Identify which cell holds the provided text, then report its (X, Y) central coordinate. 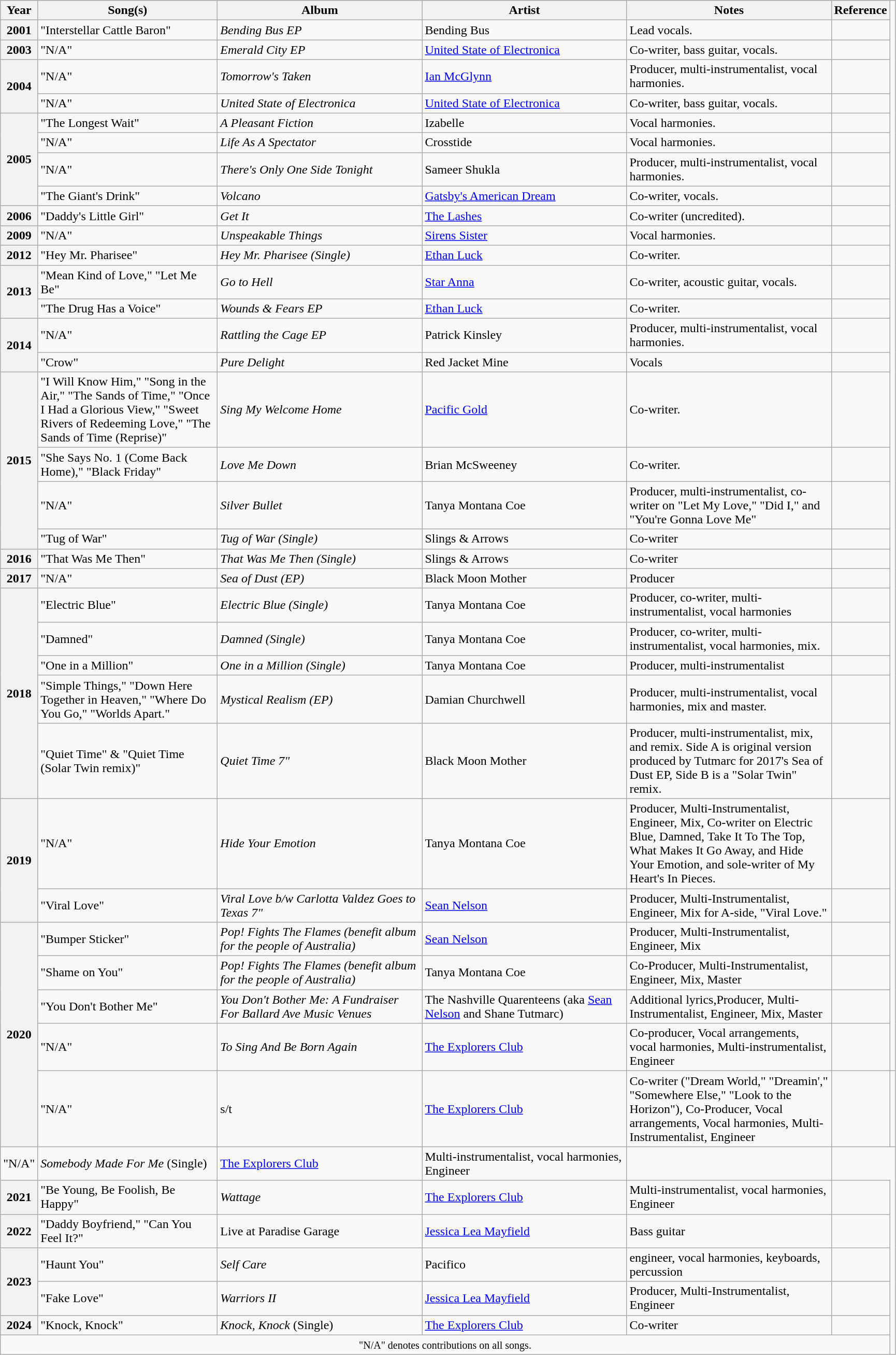
Producer, multi-instrumentalist, vocal harmonies, mix and master. (729, 699)
Co-writer, acoustic guitar, vocals. (729, 282)
"Tug of War" (127, 539)
s/t (320, 1109)
One in a Million (Single) (320, 665)
Crosstide (524, 142)
"Daddy Boyfriend," "Can You Feel It?" (127, 1231)
Lead vocals. (729, 30)
2013 (19, 292)
"You Don't Bother Me" (127, 1006)
Co-producer, Vocal arrangements, vocal harmonies, Multi-instrumentalist, Engineer (729, 1047)
"Shame on You" (127, 973)
2020 (19, 1034)
Producer, multi-instrumentalist, co-writer on "Let My Love," "Did I," and "You're Gonna Love Me" (729, 505)
Mystical Realism (EP) (320, 699)
2022 (19, 1231)
Brian McSweeney (524, 464)
2018 (19, 693)
"Be Young, Be Foolish, Be Happy" (127, 1197)
Unspeakable Things (320, 235)
Self Care (320, 1264)
"Fake Love" (127, 1299)
The Nashville Quarenteens (aka Sean Nelson and Shane Tutmarc) (524, 1006)
There's Only One Side Tonight (320, 169)
Co-writer (uncredited). (729, 216)
Sea of Dust (EP) (320, 578)
Hide Your Emotion (320, 844)
Co-Producer, Multi-Instrumentalist, Engineer, Mix, Master (729, 973)
Love Me Down (320, 464)
Gatsby's American Dream (524, 196)
"Quiet Time" & "Quiet Time (Solar Twin remix)" (127, 761)
"Daddy's Little Girl" (127, 216)
"The Longest Wait" (127, 123)
Song(s) (127, 10)
"Haunt You" (127, 1264)
Quiet Time 7" (320, 761)
Artist (524, 10)
The Lashes (524, 216)
Patrick Kinsley (524, 336)
"Bumper Sticker" (127, 939)
Silver Bullet (320, 505)
Producer, co-writer, multi-instrumentalist, vocal harmonies, mix. (729, 638)
A Pleasant Fiction (320, 123)
engineer, vocal harmonies, keyboards, percussion (729, 1264)
Vocals (729, 362)
2015 (19, 460)
Izabelle (524, 123)
Viral Love b/w Carlotta Valdez Goes to Texas 7" (320, 905)
"One in a Million" (127, 665)
2009 (19, 235)
Warriors II (320, 1299)
"Electric Blue" (127, 605)
2019 (19, 860)
"Viral Love" (127, 905)
"N/A" denotes contributions on all songs. (445, 1345)
Album (320, 10)
Year (19, 10)
Go to Hell (320, 282)
Get It (320, 216)
"The Drug Has a Voice" (127, 309)
That Was Me Then (Single) (320, 559)
Volcano (320, 196)
2014 (19, 345)
"Mean Kind of Love," "Let Me Be" (127, 282)
Sing My Welcome Home (320, 410)
Producer, multi-instrumentalist (729, 665)
Electric Blue (Single) (320, 605)
2003 (19, 50)
Notes (729, 10)
Knock, Knock (Single) (320, 1325)
2016 (19, 559)
"Simple Things," "Down Here Together in Heaven," "Where Do You Go," "Worlds Apart." (127, 699)
Tomorrow's Taken (320, 77)
Red Jacket Mine (524, 362)
Sirens Sister (524, 235)
Hey Mr. Pharisee (Single) (320, 255)
Ian McGlynn (524, 77)
2004 (19, 86)
"Damned" (127, 638)
2001 (19, 30)
2024 (19, 1325)
"That Was Me Then" (127, 559)
"Interstellar Cattle Baron" (127, 30)
Additional lyrics,Producer, Multi-Instrumentalist, Engineer, Mix, Master (729, 1006)
2021 (19, 1197)
Sameer Shukla (524, 169)
Pure Delight (320, 362)
Live at Paradise Garage (320, 1231)
"Crow" (127, 362)
2017 (19, 578)
To Sing And Be Born Again (320, 1047)
Wattage (320, 1197)
Co-writer, vocals. (729, 196)
"The Giant's Drink" (127, 196)
Producer, co-writer, multi-instrumentalist, vocal harmonies (729, 605)
Bass guitar (729, 1231)
Tug of War (Single) (320, 539)
"She Says No. 1 (Come Back Home)," "Black Friday" (127, 464)
2005 (19, 160)
2012 (19, 255)
Producer (729, 578)
Producer, Multi-Instrumentalist, Engineer, Mix for A-side, "Viral Love." (729, 905)
Damned (Single) (320, 638)
Wounds & Fears EP (320, 309)
Damian Churchwell (524, 699)
2023 (19, 1281)
Producer, Multi-Instrumentalist, Engineer, Mix (729, 939)
Bending Bus (524, 30)
Life As A Spectator (320, 142)
Reference (861, 10)
"Hey Mr. Pharisee" (127, 255)
Rattling the Cage EP (320, 336)
You Don't Bother Me: A Fundraiser For Ballard Ave Music Venues (320, 1006)
Pacific Gold (524, 410)
"Knock, Knock" (127, 1325)
Producer, Multi-Instrumentalist, Engineer (729, 1299)
Somebody Made For Me (Single) (127, 1164)
Bending Bus EP (320, 30)
2006 (19, 216)
Emerald City EP (320, 50)
Star Anna (524, 282)
Pacifico (524, 1264)
